Identify which cell holds the provided text, then report its [x, y] central coordinate. 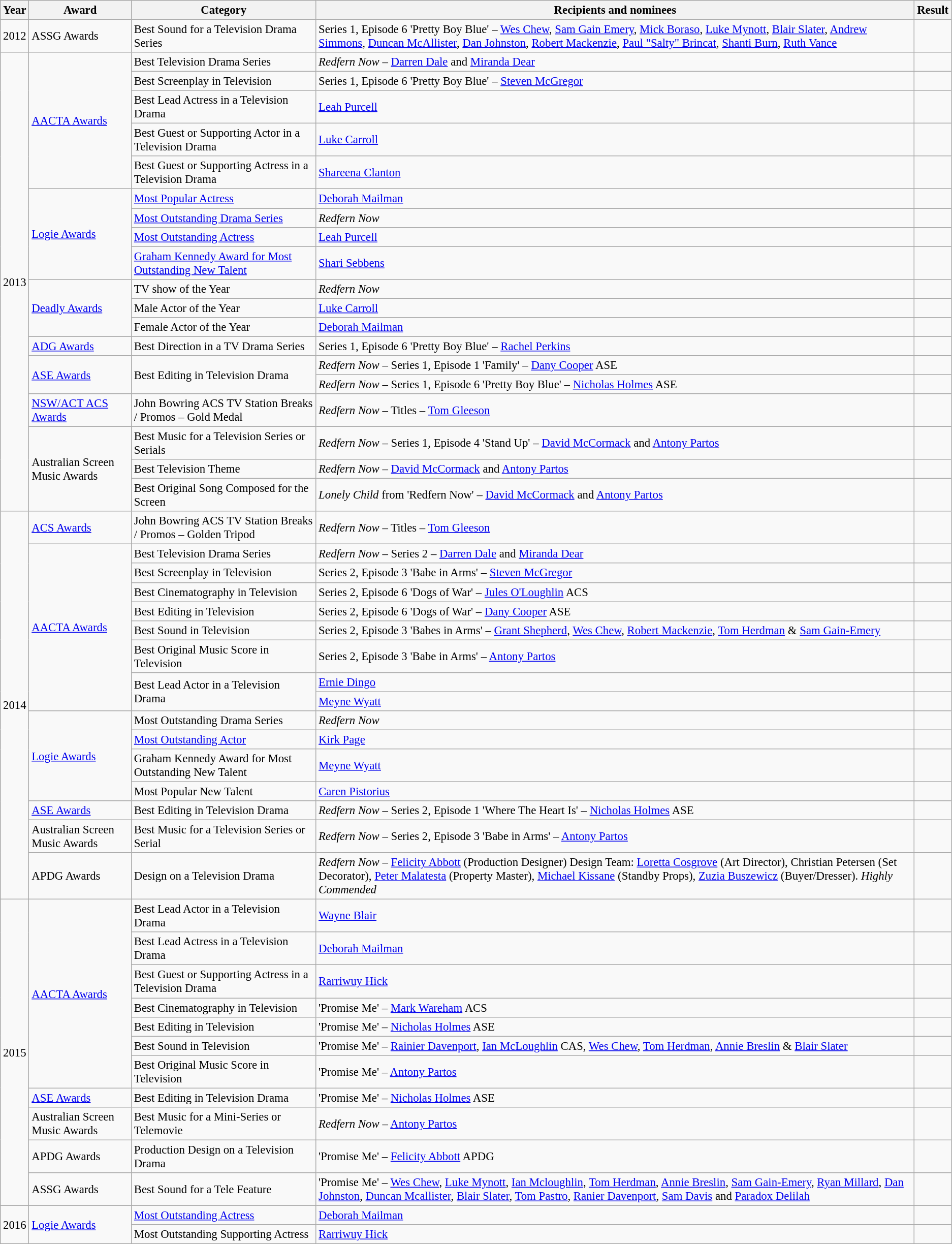
Series 1, Episode 6 'Pretty Boy Blue' – Steven McGregor [615, 81]
Award [80, 10]
Female Actor of the Year [224, 327]
Best Music for a Television Series or Serials [224, 443]
Best Sound for a Television Drama Series [224, 37]
Best Direction in a TV Drama Series [224, 346]
Caren Pistorius [615, 792]
'Promise Me' – Mark Wareham ACS [615, 1008]
'Promise Me' – Antony Partos [615, 1071]
Redfern Now – Series 1, Episode 1 'Family' – Dany Cooper ASE [615, 365]
Redfern Now – Series 1, Episode 4 'Stand Up' – David McCormack and Antony Partos [615, 443]
Shareena Clanton [615, 173]
Most Popular Actress [224, 199]
'Promise Me' – Rainier Davenport, Ian McLoughlin CAS, Wes Chew, Tom Herdman, Annie Breslin & Blair Slater [615, 1046]
2013 [15, 282]
2014 [15, 705]
Series 2, Episode 3 'Babes in Arms' – Grant Shepherd, Wes Chew, Robert Mackenzie, Tom Herdman & Sam Gain-Emery [615, 630]
Series 2, Episode 3 'Babe in Arms' – Steven McGregor [615, 573]
Redfern Now – Antony Partos [615, 1124]
Series 1, Episode 6 'Pretty Boy Blue' – Rachel Perkins [615, 346]
Category [224, 10]
Series 2, Episode 3 'Babe in Arms' – Antony Partos [615, 657]
Best Television Theme [224, 469]
Most Outstanding Supporting Actress [224, 1234]
Best Music for a Television Series or Serial [224, 836]
Production Design on a Television Drama [224, 1157]
Redfern Now – Series 1, Episode 6 'Pretty Boy Blue' – Nicholas Holmes ASE [615, 384]
Male Actor of the Year [224, 308]
NSW/ACT ACS Awards [80, 411]
John Bowring ACS TV Station Breaks / Promos – Gold Medal [224, 411]
Best Music for a Mini-Series or Telemovie [224, 1124]
Deadly Awards [80, 308]
'Promise Me' – Felicity Abbott APDG [615, 1157]
Design on a Television Drama [224, 876]
Series 2, Episode 6 'Dogs of War' – Jules O'Loughlin ACS [615, 592]
Year [15, 10]
2016 [15, 1225]
Redfern Now – Series 2 – Darren Dale and Miranda Dear [615, 554]
2012 [15, 37]
Kirk Page [615, 739]
Wayne Blair [615, 916]
Recipients and nominees [615, 10]
Most Outstanding Actor [224, 739]
Redfern Now – David McCormack and Antony Partos [615, 469]
ACS Awards [80, 527]
Lonely Child from 'Redfern Now' – David McCormack and Antony Partos [615, 495]
John Bowring ACS TV Station Breaks / Promos – Golden Tripod [224, 527]
Shari Sebbens [615, 263]
2015 [15, 1053]
Most Popular New Talent [224, 792]
Redfern Now – Series 2, Episode 3 'Babe in Arms' – Antony Partos [615, 836]
Result [933, 10]
Redfern Now – Series 2, Episode 1 'Where The Heart Is' – Nicholas Holmes ASE [615, 811]
TV show of the Year [224, 289]
Redfern Now – Darren Dale and Miranda Dear [615, 62]
Best Original Song Composed for the Screen [224, 495]
Series 2, Episode 6 'Dogs of War' – Dany Cooper ASE [615, 611]
ADG Awards [80, 346]
Ernie Dingo [615, 682]
Best Guest or Supporting Actor in a Television Drama [224, 140]
Best Sound for a Tele Feature [224, 1189]
